Return (X, Y) of the center of cell containing provided text 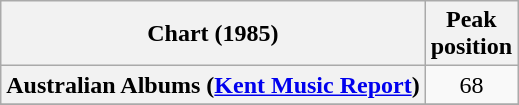
68 (471, 85)
Australian Albums (Kent Music Report) (213, 85)
Peakposition (471, 34)
Chart (1985) (213, 34)
